Extract the [x, y] coordinate from the center of the cell holding the provided text.  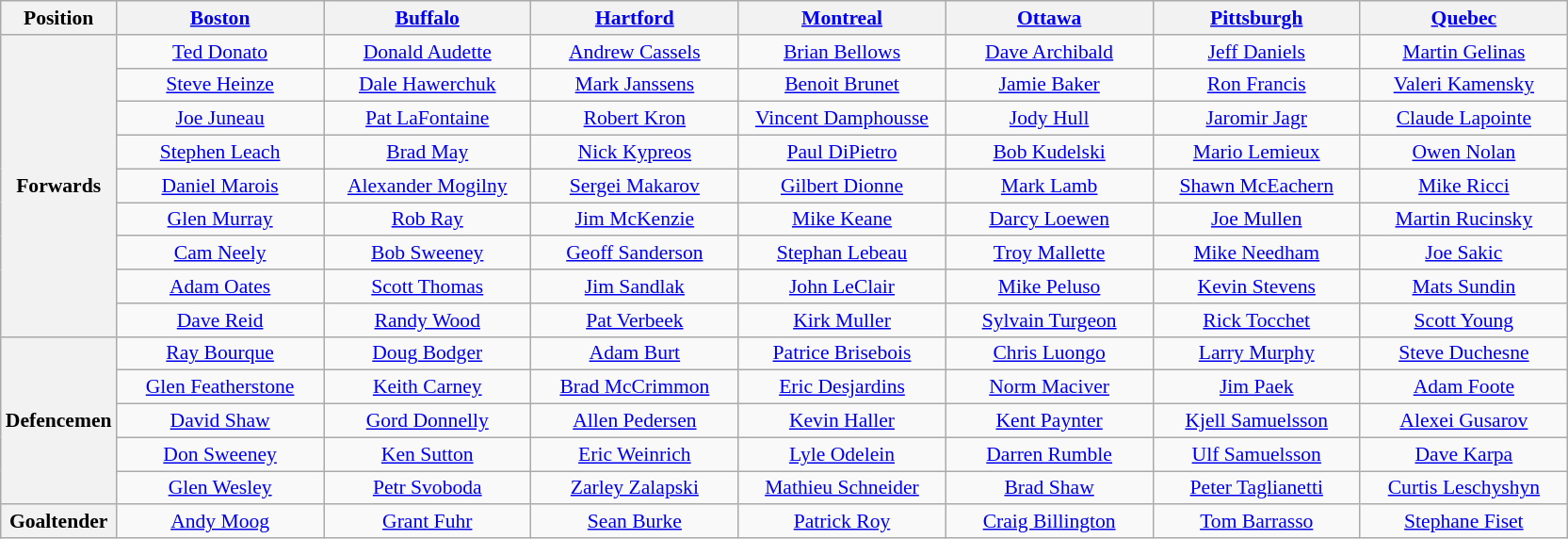
Rob Ray [428, 220]
Alexei Gusarov [1463, 421]
Dale Hawerchuk [428, 85]
Boston [220, 18]
Shawn McEachern [1256, 186]
Mike Ricci [1463, 186]
Jim Paek [1256, 387]
Glen Murray [220, 220]
Ray Bourque [220, 353]
Kent Paynter [1049, 421]
Pittsburgh [1256, 18]
Joe Mullen [1256, 220]
Don Sweeney [220, 454]
Ron Francis [1256, 85]
Tom Barrasso [1256, 522]
Sean Burke [635, 522]
Position [58, 18]
Glen Wesley [220, 488]
Ottawa [1049, 18]
Eric Desjardins [842, 387]
Petr Svoboda [428, 488]
Owen Nolan [1463, 153]
Martin Gelinas [1463, 52]
Steve Heinze [220, 85]
Martin Rucinsky [1463, 220]
Zarley Zalapski [635, 488]
Allen Pedersen [635, 421]
Stephan Lebeau [842, 253]
Buffalo [428, 18]
Daniel Marois [220, 186]
Joe Sakic [1463, 253]
Jaromir Jagr [1256, 119]
Dave Reid [220, 320]
David Shaw [220, 421]
Brian Bellows [842, 52]
Randy Wood [428, 320]
Mats Sundin [1463, 286]
Mike Needham [1256, 253]
Pat Verbeek [635, 320]
Stephen Leach [220, 153]
Geoff Sanderson [635, 253]
Kevin Stevens [1256, 286]
Brad Shaw [1049, 488]
Jim McKenzie [635, 220]
Doug Bodger [428, 353]
Chris Luongo [1049, 353]
Ken Sutton [428, 454]
Cam Neely [220, 253]
Robert Kron [635, 119]
Brad McCrimmon [635, 387]
Larry Murphy [1256, 353]
Kevin Haller [842, 421]
Adam Burt [635, 353]
Darren Rumble [1049, 454]
Bob Sweeney [428, 253]
Ulf Samuelsson [1256, 454]
Montreal [842, 18]
Mark Lamb [1049, 186]
Valeri Kamensky [1463, 85]
Joe Juneau [220, 119]
Rick Tocchet [1256, 320]
Kirk Muller [842, 320]
Nick Kypreos [635, 153]
Gilbert Dionne [842, 186]
Dave Karpa [1463, 454]
Troy Mallette [1049, 253]
Quebec [1463, 18]
Brad May [428, 153]
Alexander Mogilny [428, 186]
Forwards [58, 187]
Darcy Loewen [1049, 220]
Steve Duchesne [1463, 353]
Norm Maciver [1049, 387]
Paul DiPietro [842, 153]
Mike Peluso [1049, 286]
Mike Keane [842, 220]
Adam Foote [1463, 387]
Pat LaFontaine [428, 119]
Donald Audette [428, 52]
Sergei Makarov [635, 186]
Glen Featherstone [220, 387]
John LeClair [842, 286]
Curtis Leschyshyn [1463, 488]
Jamie Baker [1049, 85]
Patrice Brisebois [842, 353]
Hartford [635, 18]
Gord Donnelly [428, 421]
Stephane Fiset [1463, 522]
Sylvain Turgeon [1049, 320]
Mario Lemieux [1256, 153]
Lyle Odelein [842, 454]
Defencemen [58, 420]
Bob Kudelski [1049, 153]
Jody Hull [1049, 119]
Scott Young [1463, 320]
Patrick Roy [842, 522]
Andy Moog [220, 522]
Claude Lapointe [1463, 119]
Eric Weinrich [635, 454]
Adam Oates [220, 286]
Craig Billington [1049, 522]
Kjell Samuelsson [1256, 421]
Mark Janssens [635, 85]
Peter Taglianetti [1256, 488]
Scott Thomas [428, 286]
Keith Carney [428, 387]
Dave Archibald [1049, 52]
Vincent Damphousse [842, 119]
Jeff Daniels [1256, 52]
Ted Donato [220, 52]
Grant Fuhr [428, 522]
Benoit Brunet [842, 85]
Mathieu Schneider [842, 488]
Goaltender [58, 522]
Jim Sandlak [635, 286]
Andrew Cassels [635, 52]
